For the text-containing cell, return its midpoint in [X, Y] coordinate format. 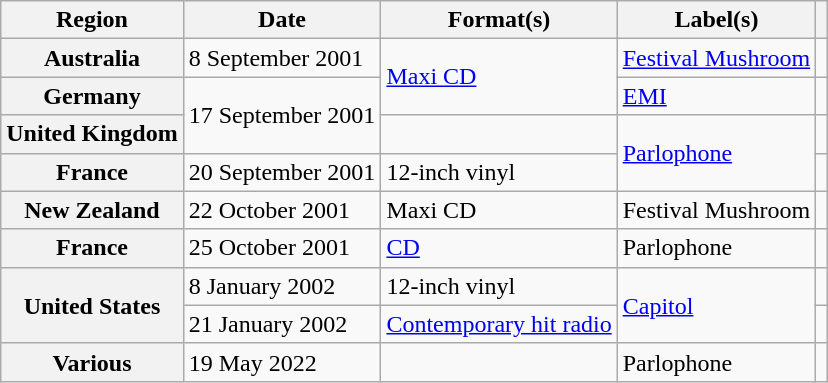
21 January 2002 [282, 324]
Region [92, 20]
Contemporary hit radio [499, 324]
8 September 2001 [282, 58]
Various [92, 362]
20 September 2001 [282, 172]
Capitol [716, 305]
Germany [92, 96]
Format(s) [499, 20]
EMI [716, 96]
New Zealand [92, 210]
United Kingdom [92, 134]
22 October 2001 [282, 210]
Date [282, 20]
8 January 2002 [282, 286]
17 September 2001 [282, 115]
25 October 2001 [282, 248]
Label(s) [716, 20]
Australia [92, 58]
United States [92, 305]
19 May 2022 [282, 362]
CD [499, 248]
